Detect which cell encompasses the target text, then output its [x, y] center coordinate. 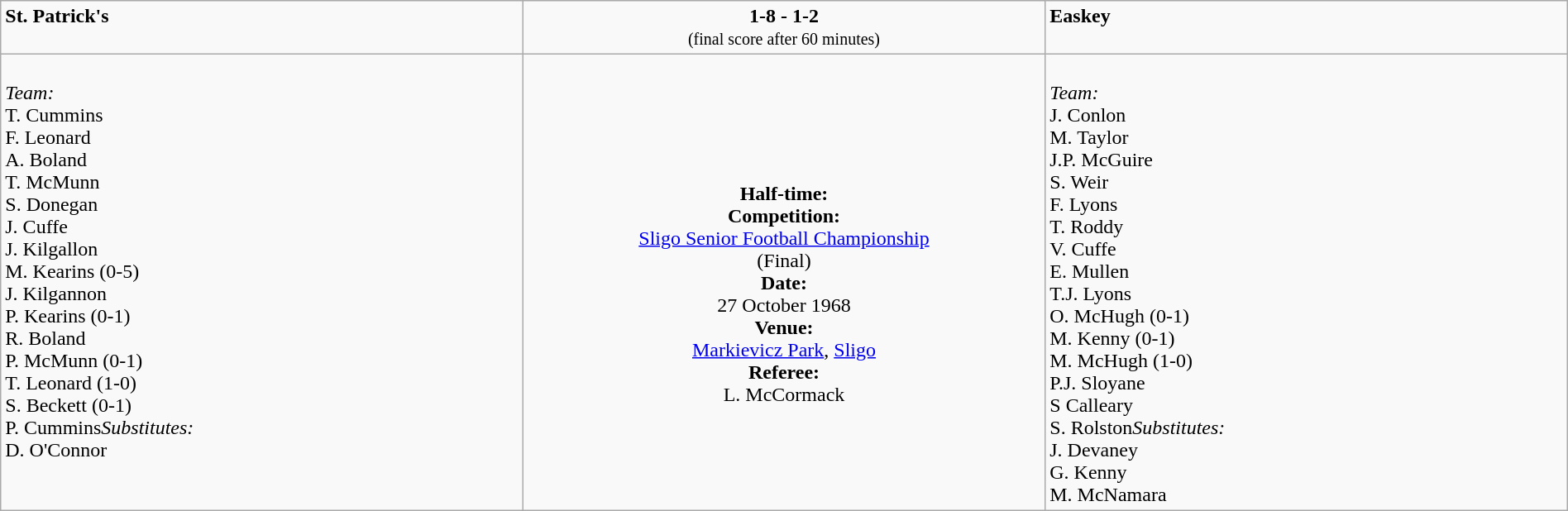
1-8 - 1-2(final score after 60 minutes) [784, 28]
St. Patrick's [262, 28]
Easkey [1307, 28]
Half-time:Competition:Sligo Senior Football Championship(Final)Date:27 October 1968Venue:Markievicz Park, SligoReferee:L. McCormack [784, 283]
